Output the (X, Y) coordinate of the center of the cell containing the given text.  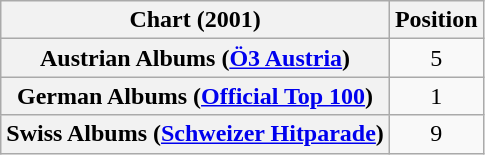
9 (436, 134)
1 (436, 96)
Position (436, 20)
Austrian Albums (Ö3 Austria) (196, 58)
5 (436, 58)
Chart (2001) (196, 20)
German Albums (Official Top 100) (196, 96)
Swiss Albums (Schweizer Hitparade) (196, 134)
